Scan for the cell matching the given text and deliver its (X, Y) coordinate at center. 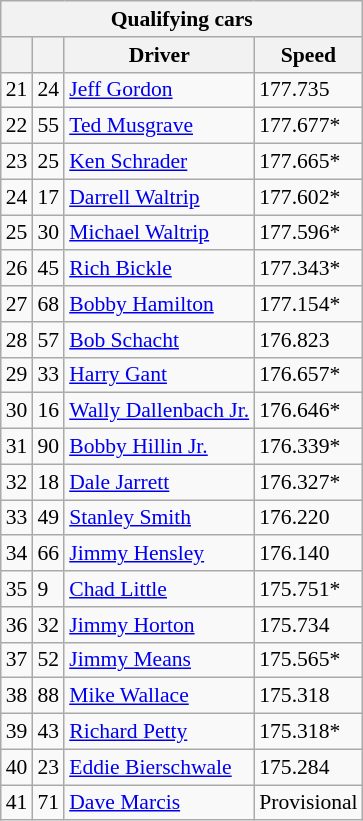
40 (17, 767)
Bobby Hamilton (159, 304)
35 (17, 589)
88 (48, 696)
Bobby Hillin Jr. (159, 447)
29 (17, 375)
52 (48, 660)
90 (48, 447)
Richard Petty (159, 732)
17 (48, 197)
175.318 (308, 696)
Qualifying cars (182, 19)
177.677* (308, 126)
Ted Musgrave (159, 126)
9 (48, 589)
Bob Schacht (159, 340)
39 (17, 732)
71 (48, 803)
176.339* (308, 447)
Dave Marcis (159, 803)
Rich Bickle (159, 269)
176.646* (308, 411)
31 (17, 447)
175.318* (308, 732)
Speed (308, 55)
Wally Dallenbach Jr. (159, 411)
34 (17, 554)
Eddie Bierschwale (159, 767)
Chad Little (159, 589)
177.154* (308, 304)
Jimmy Means (159, 660)
41 (17, 803)
175.751* (308, 589)
Ken Schrader (159, 162)
38 (17, 696)
177.343* (308, 269)
175.565* (308, 660)
Stanley Smith (159, 518)
176.327* (308, 482)
22 (17, 126)
21 (17, 90)
68 (48, 304)
27 (17, 304)
Mike Wallace (159, 696)
36 (17, 625)
49 (48, 518)
176.220 (308, 518)
43 (48, 732)
Darrell Waltrip (159, 197)
45 (48, 269)
177.735 (308, 90)
Jeff Gordon (159, 90)
177.596* (308, 233)
176.657* (308, 375)
177.665* (308, 162)
176.823 (308, 340)
175.284 (308, 767)
66 (48, 554)
Dale Jarrett (159, 482)
55 (48, 126)
57 (48, 340)
Harry Gant (159, 375)
37 (17, 660)
176.140 (308, 554)
16 (48, 411)
Michael Waltrip (159, 233)
Driver (159, 55)
28 (17, 340)
26 (17, 269)
Jimmy Hensley (159, 554)
Provisional (308, 803)
Jimmy Horton (159, 625)
18 (48, 482)
177.602* (308, 197)
175.734 (308, 625)
